Capture the cell that displays the provided text and extract its (x, y) central coordinate. 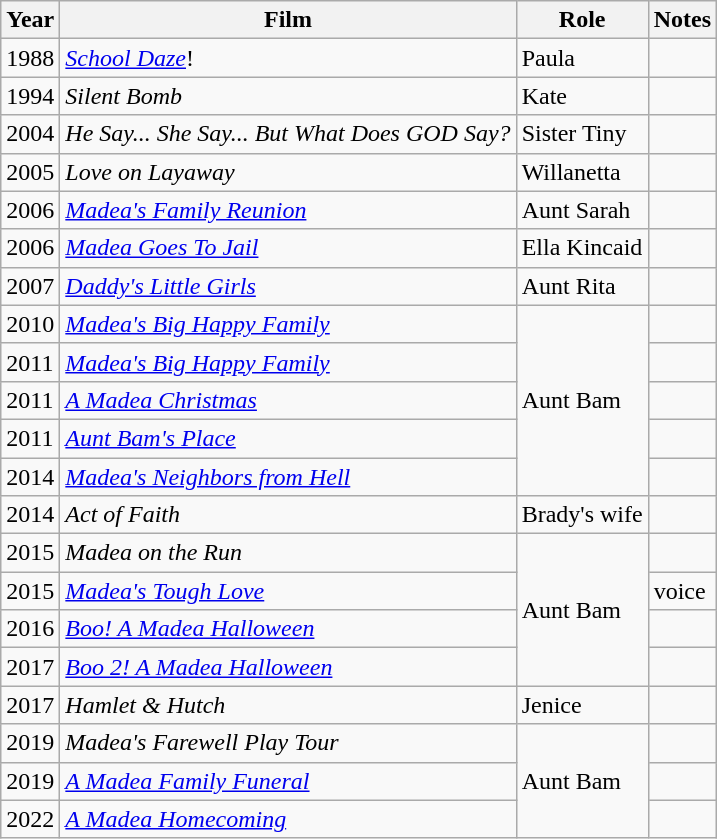
Aunt Rita (582, 286)
A Madea Christmas (288, 400)
Willanetta (582, 172)
Jenice (582, 705)
2004 (30, 134)
Madea's Neighbors from Hell (288, 477)
Paula (582, 58)
Silent Bomb (288, 96)
Daddy's Little Girls (288, 286)
Madea's Farewell Play Tour (288, 743)
Hamlet & Hutch (288, 705)
He Say... She Say... But What Does GOD Say? (288, 134)
Film (288, 20)
2005 (30, 172)
Role (582, 20)
2022 (30, 819)
1988 (30, 58)
Boo 2! A Madea Halloween (288, 667)
A Madea Family Funeral (288, 781)
Kate (582, 96)
Ella Kincaid (582, 248)
Act of Faith (288, 515)
Notes (682, 20)
1994 (30, 96)
Madea on the Run (288, 553)
Love on Layaway (288, 172)
School Daze! (288, 58)
Aunt Sarah (582, 210)
Aunt Bam's Place (288, 438)
2007 (30, 286)
2016 (30, 629)
Boo! A Madea Halloween (288, 629)
Madea's Family Reunion (288, 210)
Sister Tiny (582, 134)
voice (682, 591)
2010 (30, 324)
A Madea Homecoming (288, 819)
Year (30, 20)
Brady's wife (582, 515)
Madea Goes To Jail (288, 248)
Madea's Tough Love (288, 591)
